Pinpoint the cell where the given text exists, returning its [x, y] midpoint coordinate. 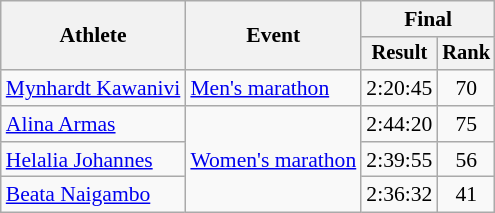
Final [428, 19]
75 [466, 124]
Men's marathon [273, 88]
41 [466, 195]
Helalia Johannes [94, 160]
Event [273, 36]
Mynhardt Kawanivi [94, 88]
Athlete [94, 36]
2:20:45 [399, 88]
Beata Naigambo [94, 195]
Result [399, 54]
Alina Armas [94, 124]
70 [466, 88]
2:36:32 [399, 195]
56 [466, 160]
2:39:55 [399, 160]
Rank [466, 54]
Women's marathon [273, 160]
2:44:20 [399, 124]
